Locate the cell with the specified text and output its (x, y) center coordinate. 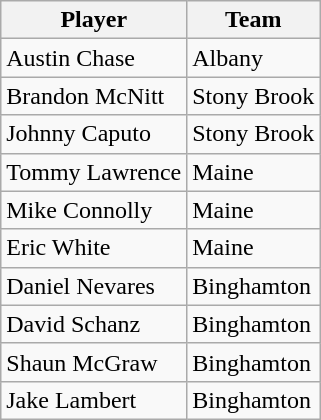
Austin Chase (94, 58)
Brandon McNitt (94, 96)
Shaun McGraw (94, 362)
Jake Lambert (94, 400)
Eric White (94, 248)
Daniel Nevares (94, 286)
Johnny Caputo (94, 134)
Player (94, 20)
David Schanz (94, 324)
Mike Connolly (94, 210)
Albany (254, 58)
Team (254, 20)
Tommy Lawrence (94, 172)
